Determine the (X, Y) coordinate at the center of the cell enclosing the given text.  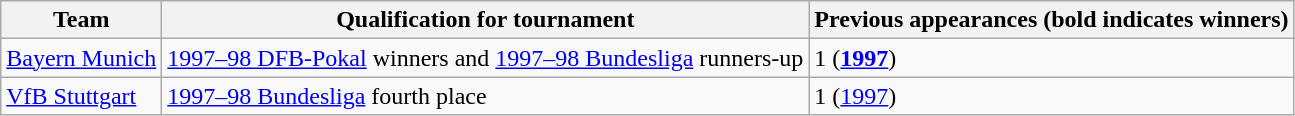
Qualification for tournament (486, 20)
1997–98 Bundesliga fourth place (486, 96)
Previous appearances (bold indicates winners) (1052, 20)
Team (82, 20)
Bayern Munich (82, 58)
1997–98 DFB-Pokal winners and 1997–98 Bundesliga runners-up (486, 58)
VfB Stuttgart (82, 96)
